Scan for the cell matching the given text and deliver its (x, y) coordinate at center. 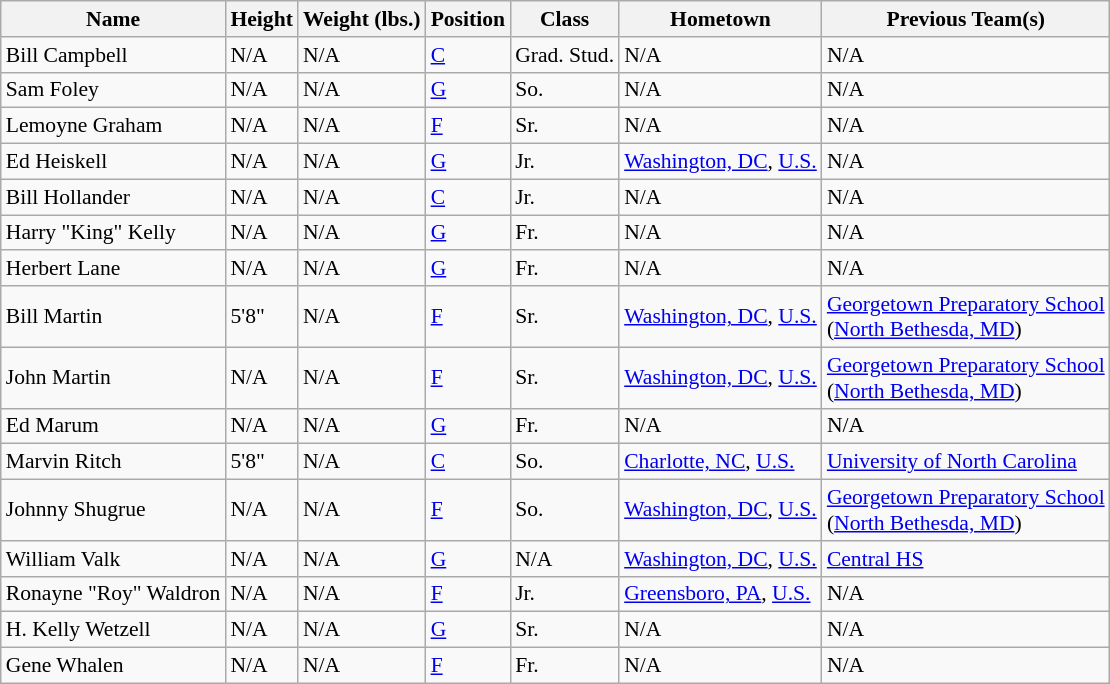
Harry "King" Kelly (114, 233)
Previous Team(s) (966, 19)
University of North Carolina (966, 462)
Ed Heiskell (114, 162)
John Martin (114, 378)
Bill Campbell (114, 55)
Gene Whalen (114, 666)
William Valk (114, 559)
Charlotte, NC, U.S. (720, 462)
Marvin Ritch (114, 462)
Herbert Lane (114, 269)
Position (468, 19)
Bill Martin (114, 316)
Weight (lbs.) (362, 19)
Central HS (966, 559)
Ed Marum (114, 426)
Grad. Stud. (564, 55)
Bill Hollander (114, 197)
Hometown (720, 19)
H. Kelly Wetzell (114, 630)
Name (114, 19)
Lemoyne Graham (114, 126)
Ronayne "Roy" Waldron (114, 594)
Height (261, 19)
Johnny Shugrue (114, 510)
Greensboro, PA, U.S. (720, 594)
Sam Foley (114, 90)
Class (564, 19)
